For the text-containing cell, return its midpoint in (x, y) coordinate format. 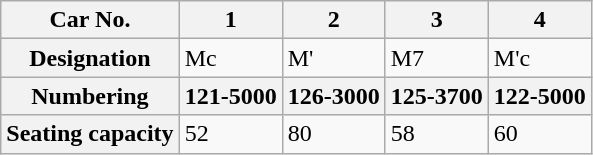
60 (540, 134)
80 (334, 134)
126-3000 (334, 96)
Mc (230, 58)
52 (230, 134)
121-5000 (230, 96)
4 (540, 20)
3 (436, 20)
M'c (540, 58)
122-5000 (540, 96)
Numbering (90, 96)
M' (334, 58)
Car No. (90, 20)
Seating capacity (90, 134)
125-3700 (436, 96)
Designation (90, 58)
M7 (436, 58)
1 (230, 20)
58 (436, 134)
2 (334, 20)
